Search for the cell housing the specified text and yield its (x, y) center coordinate. 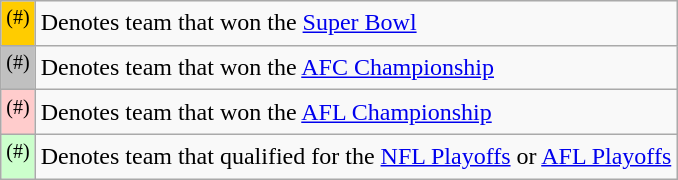
Denotes team that won the Super Bowl (356, 24)
Denotes team that won the AFC Championship (356, 68)
Denotes team that qualified for the NFL Playoffs or AFL Playoffs (356, 156)
Denotes team that won the AFL Championship (356, 112)
